For the text-containing cell, return its midpoint in (x, y) coordinate format. 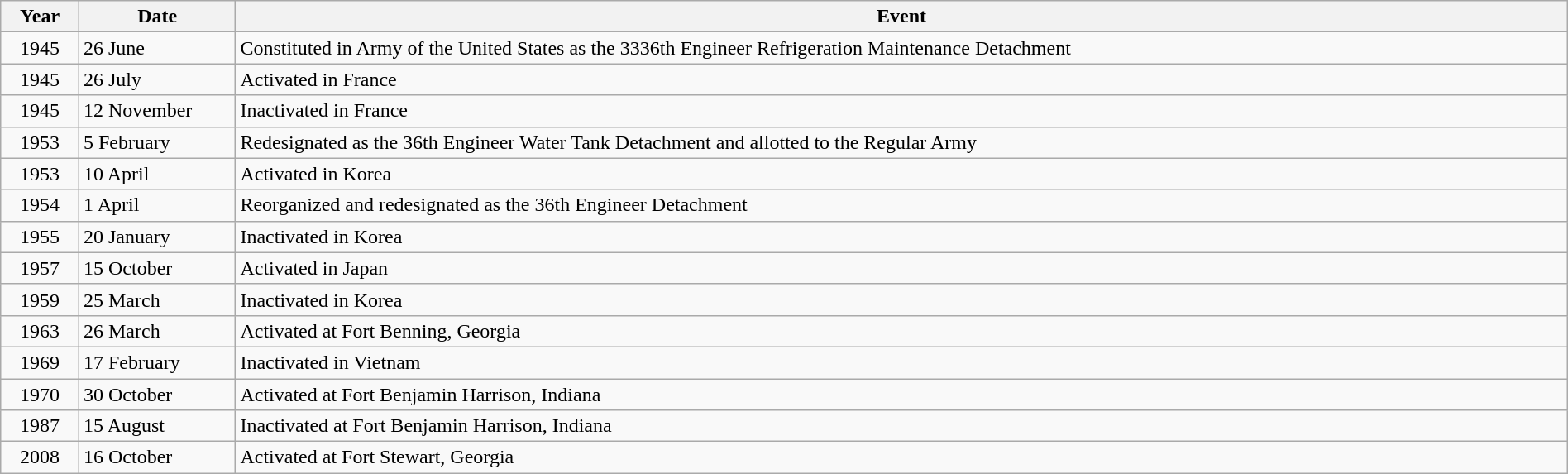
1959 (40, 299)
1955 (40, 237)
26 March (157, 331)
Inactivated in Vietnam (901, 362)
Activated at Fort Stewart, Georgia (901, 457)
26 July (157, 79)
1 April (157, 205)
Date (157, 17)
1969 (40, 362)
Activated in Japan (901, 268)
Constituted in Army of the United States as the 3336th Engineer Refrigeration Maintenance Detachment (901, 48)
15 August (157, 426)
17 February (157, 362)
Activated at Fort Benning, Georgia (901, 331)
1963 (40, 331)
Redesignated as the 36th Engineer Water Tank Detachment and allotted to the Regular Army (901, 142)
1987 (40, 426)
Activated at Fort Benjamin Harrison, Indiana (901, 395)
Event (901, 17)
Activated in France (901, 79)
2008 (40, 457)
Inactivated at Fort Benjamin Harrison, Indiana (901, 426)
1954 (40, 205)
1970 (40, 395)
16 October (157, 457)
1957 (40, 268)
25 March (157, 299)
15 October (157, 268)
Activated in Korea (901, 174)
30 October (157, 395)
20 January (157, 237)
12 November (157, 111)
Year (40, 17)
26 June (157, 48)
Inactivated in France (901, 111)
Reorganized and redesignated as the 36th Engineer Detachment (901, 205)
10 April (157, 174)
5 February (157, 142)
